Pinpoint the cell where the given text exists, returning its [X, Y] midpoint coordinate. 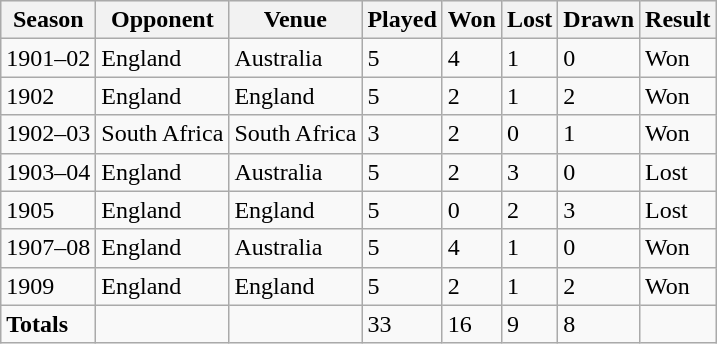
9 [529, 324]
Drawn [599, 20]
Played [402, 20]
Season [48, 20]
1907–08 [48, 248]
16 [472, 324]
1903–04 [48, 172]
1909 [48, 286]
33 [402, 324]
1901–02 [48, 58]
Venue [296, 20]
Result [678, 20]
Opponent [162, 20]
1905 [48, 210]
8 [599, 324]
1902 [48, 96]
Totals [48, 324]
1902–03 [48, 134]
